Extract the (x, y) coordinate from the center of the cell holding the provided text.  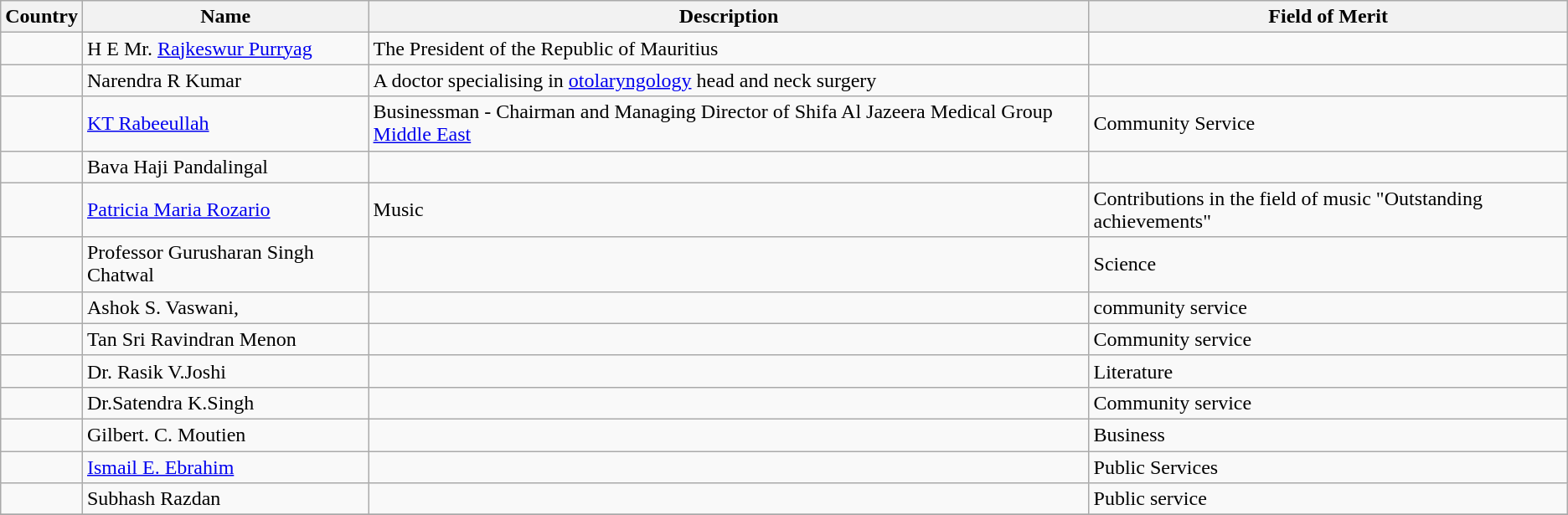
Country (42, 17)
community service (1328, 307)
Public Services (1328, 466)
Community Service (1328, 124)
The President of the Republic of Mauritius (729, 49)
KT Rabeeullah (225, 124)
Name (225, 17)
Ashok S. Vaswani, (225, 307)
Field of Merit (1328, 17)
Ismail E. Ebrahim (225, 466)
Subhash Razdan (225, 499)
A doctor specialising in otolaryngology head and neck surgery (729, 80)
Gilbert. C. Moutien (225, 435)
Description (729, 17)
Dr.Satendra K.Singh (225, 403)
H E Mr. Rajkeswur Purryag (225, 49)
Business (1328, 435)
Contributions in the field of music "Outstanding achievements" (1328, 209)
Music (729, 209)
Literature (1328, 371)
Dr. Rasik V.Joshi (225, 371)
Professor Gurusharan Singh Chatwal (225, 265)
Bava Haji Pandalingal (225, 167)
Public service (1328, 499)
Patricia Maria Rozario (225, 209)
Science (1328, 265)
Tan Sri Ravindran Menon (225, 339)
Narendra R Kumar (225, 80)
Businessman - Chairman and Managing Director of Shifa Al Jazeera Medical Group Middle East (729, 124)
